Identify which cell holds the provided text, then report its (X, Y) central coordinate. 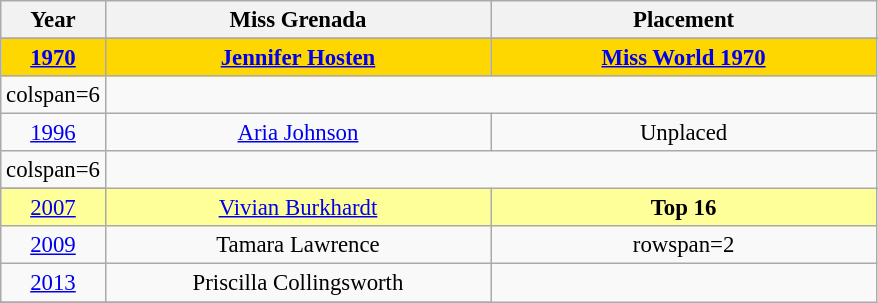
Vivian Burkhardt (298, 208)
rowspan=2 (684, 245)
Miss World 1970 (684, 58)
Tamara Lawrence (298, 245)
Jennifer Hosten (298, 58)
1970 (53, 58)
Placement (684, 20)
Top 16 (684, 208)
Aria Johnson (298, 133)
Unplaced (684, 133)
Miss Grenada (298, 20)
2013 (53, 283)
Priscilla Collingsworth (298, 283)
2009 (53, 245)
1996 (53, 133)
2007 (53, 208)
Year (53, 20)
